Extract the [x, y] coordinate from the center of the cell holding the provided text.  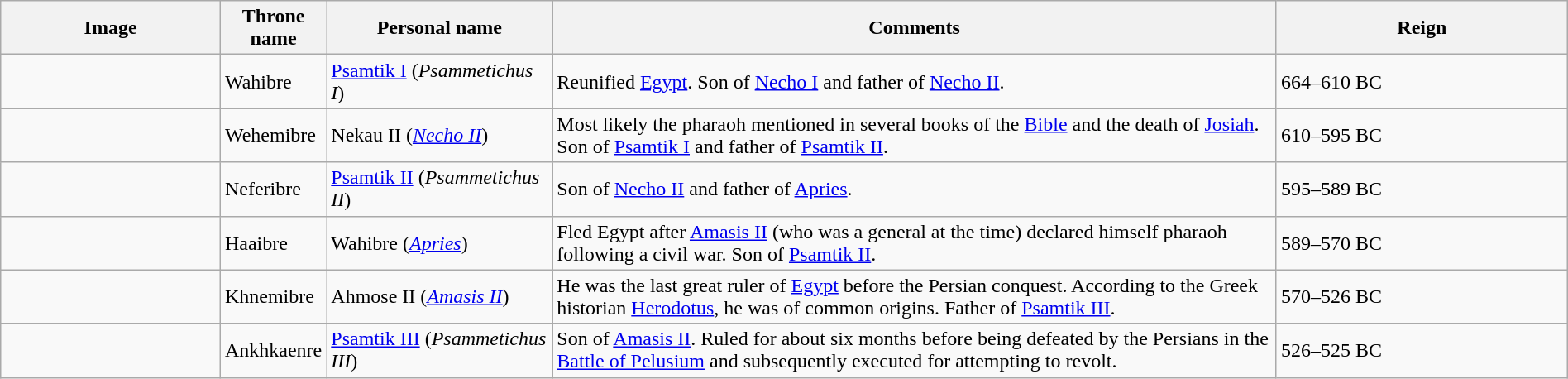
Psamtik III (Psammetichus III) [440, 351]
Comments [915, 28]
664–610 BC [1422, 81]
Reunified Egypt. Son of Necho I and father of Necho II. [915, 81]
Nekau II (Necho II) [440, 136]
Psamtik II (Psammetichus II) [440, 189]
Wehemibre [273, 136]
Neferibre [273, 189]
Most likely the pharaoh mentioned in several books of the Bible and the death of Josiah. Son of Psamtik I and father of Psamtik II. [915, 136]
Throne name [273, 28]
Reign [1422, 28]
589–570 BC [1422, 243]
Ankhkaenre [273, 351]
Khnemibre [273, 296]
Wahibre [273, 81]
Personal name [440, 28]
Ahmose II (Amasis II) [440, 296]
526–525 BC [1422, 351]
Haaibre [273, 243]
610–595 BC [1422, 136]
Psamtik I (Psammetichus I) [440, 81]
Fled Egypt after Amasis II (who was a general at the time) declared himself pharaoh following a civil war. Son of Psamtik II. [915, 243]
Son of Necho II and father of Apries. [915, 189]
Wahibre (Apries) [440, 243]
595–589 BC [1422, 189]
570–526 BC [1422, 296]
Image [111, 28]
